For the text-containing cell, return its midpoint in (X, Y) coordinate format. 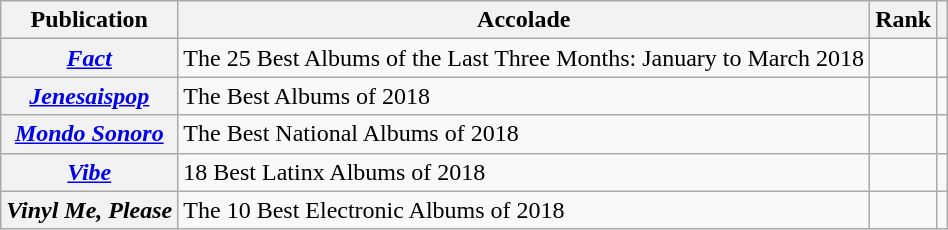
Vinyl Me, Please (90, 210)
Rank (904, 20)
Accolade (524, 20)
18 Best Latinx Albums of 2018 (524, 172)
Vibe (90, 172)
The 10 Best Electronic Albums of 2018 (524, 210)
Mondo Sonoro (90, 134)
Jenesaispop (90, 96)
The Best Albums of 2018 (524, 96)
Publication (90, 20)
The Best National Albums of 2018 (524, 134)
The 25 Best Albums of the Last Three Months: January to March 2018 (524, 58)
Fact (90, 58)
